Find where the given text appears and provide that cell's center as [X, Y] coordinate. 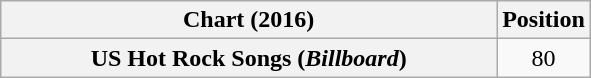
US Hot Rock Songs (Billboard) [249, 58]
80 [544, 58]
Chart (2016) [249, 20]
Position [544, 20]
